Find where the given text appears and provide that cell's center as [X, Y] coordinate. 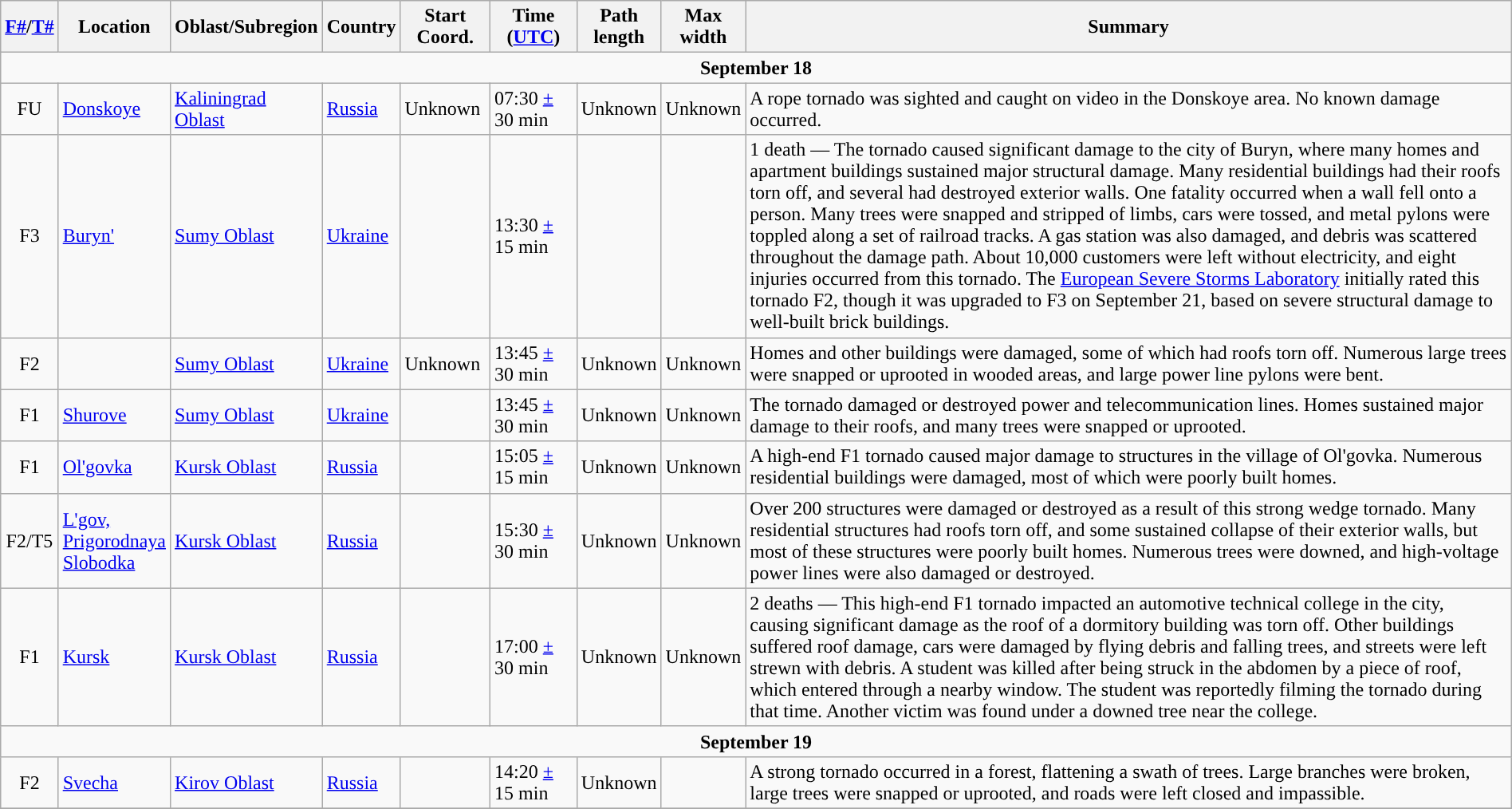
Svecha [114, 782]
F3 [30, 236]
Max width [703, 27]
Ol'govka [114, 468]
17:00 ± 30 min [534, 657]
A rope tornado was sighted and caught on video in the Donskoye area. No known damage occurred. [1128, 109]
15:30 ± 30 min [534, 541]
13:30 ± 15 min [534, 236]
L'gov, Prigorodnaya Slobodka [114, 541]
F#/T# [30, 27]
Summary [1128, 27]
Location [114, 27]
Time (UTC) [534, 27]
Oblast/Subregion [247, 27]
Donskoye [114, 109]
Country [361, 27]
F2/T5 [30, 541]
September 18 [756, 68]
FU [30, 109]
Kirov Oblast [247, 782]
15:05 ± 15 min [534, 468]
Kursk [114, 657]
Path length [619, 27]
Start Coord. [445, 27]
14:20 ± 15 min [534, 782]
Shurovе [114, 415]
Buryn' [114, 236]
September 19 [756, 741]
07:30 ± 30 min [534, 109]
Kaliningrad Oblast [247, 109]
